From the cell containing the given text, extract its center point as (X, Y) coordinate. 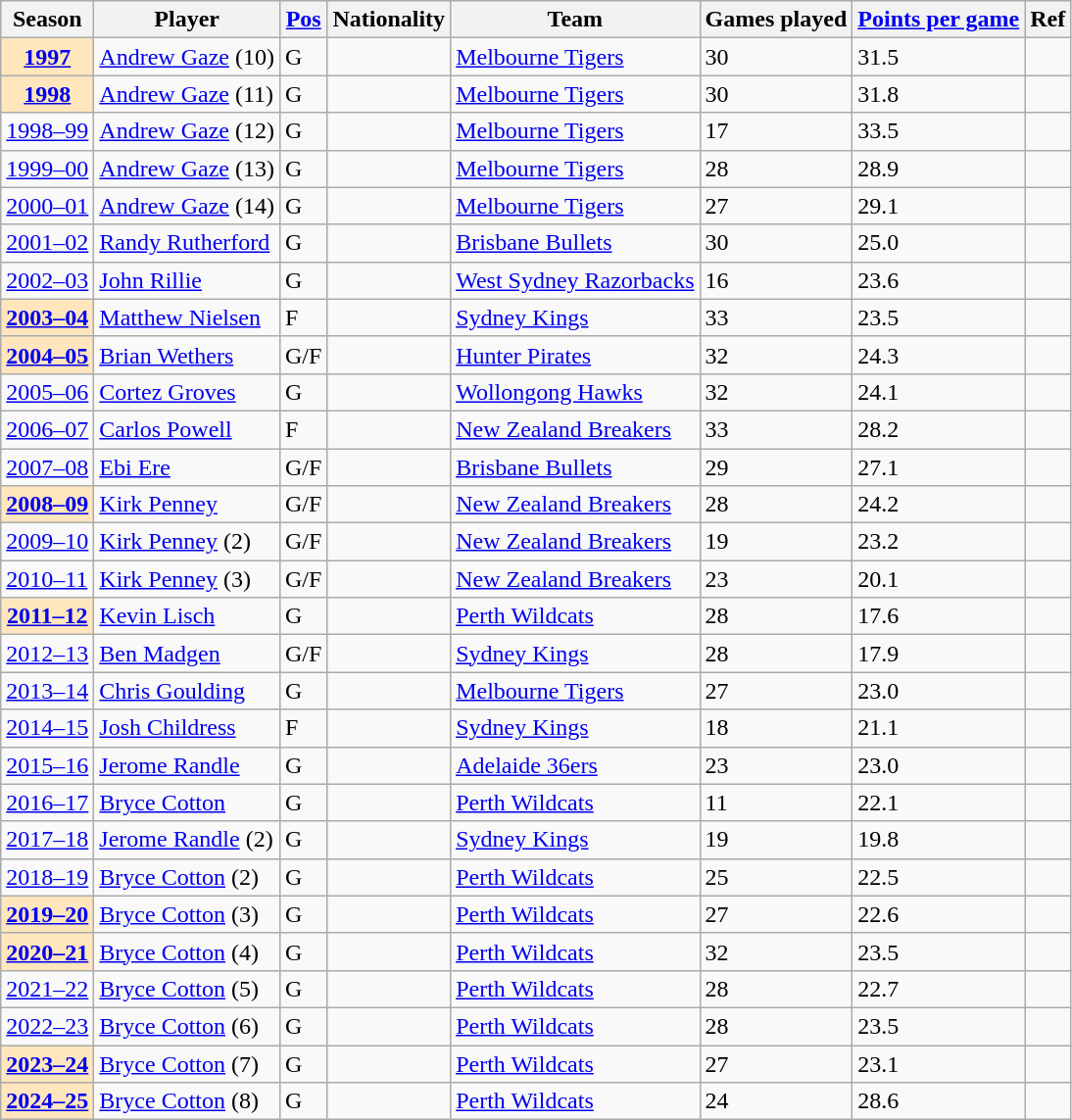
Pos (303, 20)
Bryce Cotton (5) (187, 989)
Player (187, 20)
Cortez Groves (187, 392)
2021–22 (47, 989)
2004–05 (47, 355)
Kirk Penney (187, 505)
2017–18 (47, 840)
25.0 (939, 243)
Ref (1048, 20)
2022–23 (47, 1026)
Kevin Lisch (187, 616)
33.5 (939, 131)
24.2 (939, 505)
2003–04 (47, 317)
2000–01 (47, 206)
2023–24 (47, 1063)
Jerome Randle (187, 765)
11 (776, 803)
West Sydney Razorbacks (575, 280)
1998–99 (47, 131)
John Rillie (187, 280)
1997 (47, 57)
Games played (776, 20)
Jerome Randle (2) (187, 840)
2020–21 (47, 951)
Chris Goulding (187, 691)
Andrew Gaze (12) (187, 131)
Brian Wethers (187, 355)
23.2 (939, 542)
19.8 (939, 840)
20.1 (939, 579)
Bryce Cotton (8) (187, 1101)
28.2 (939, 429)
Adelaide 36ers (575, 765)
27.1 (939, 467)
22.6 (939, 914)
Bryce Cotton (187, 803)
1999–00 (47, 169)
Bryce Cotton (7) (187, 1063)
Bryce Cotton (6) (187, 1026)
28.6 (939, 1101)
18 (776, 728)
23.1 (939, 1063)
16 (776, 280)
17 (776, 131)
Team (575, 20)
22.5 (939, 877)
29.1 (939, 206)
Wollongong Hawks (575, 392)
2002–03 (47, 280)
24 (776, 1101)
Josh Childress (187, 728)
2013–14 (47, 691)
31.5 (939, 57)
Points per game (939, 20)
2010–11 (47, 579)
24.1 (939, 392)
2005–06 (47, 392)
Kirk Penney (3) (187, 579)
24.3 (939, 355)
2006–07 (47, 429)
Matthew Nielsen (187, 317)
2007–08 (47, 467)
31.8 (939, 94)
2015–16 (47, 765)
1998 (47, 94)
23.6 (939, 280)
17.9 (939, 654)
2024–25 (47, 1101)
Andrew Gaze (14) (187, 206)
29 (776, 467)
Hunter Pirates (575, 355)
17.6 (939, 616)
Bryce Cotton (3) (187, 914)
Bryce Cotton (2) (187, 877)
Kirk Penney (2) (187, 542)
2008–09 (47, 505)
Ben Madgen (187, 654)
25 (776, 877)
2018–19 (47, 877)
2019–20 (47, 914)
Andrew Gaze (10) (187, 57)
21.1 (939, 728)
28.9 (939, 169)
2009–10 (47, 542)
2012–13 (47, 654)
2011–12 (47, 616)
22.1 (939, 803)
Carlos Powell (187, 429)
2001–02 (47, 243)
Ebi Ere (187, 467)
Andrew Gaze (13) (187, 169)
Randy Rutherford (187, 243)
Season (47, 20)
Andrew Gaze (11) (187, 94)
2014–15 (47, 728)
Nationality (389, 20)
Bryce Cotton (4) (187, 951)
22.7 (939, 989)
2016–17 (47, 803)
